Pinpoint the cell where the given text exists, returning its (X, Y) midpoint coordinate. 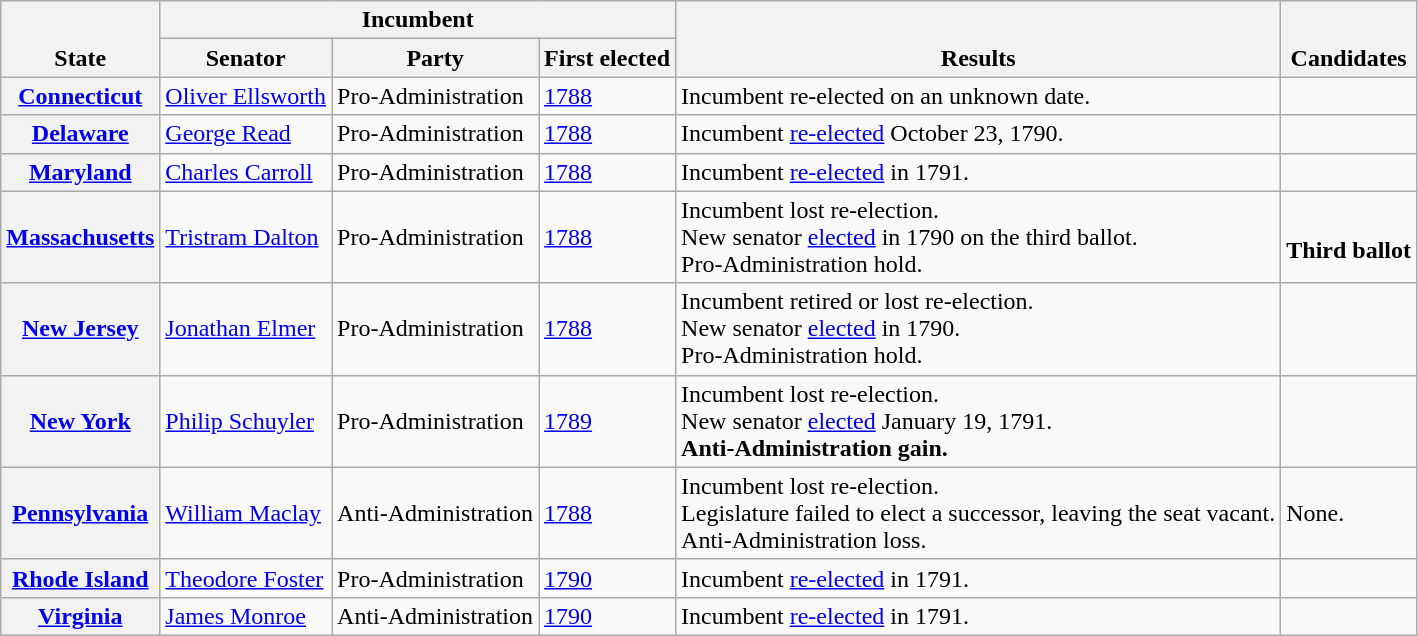
James Monroe (246, 616)
Tristram Dalton (246, 237)
Connecticut (80, 96)
Incumbent lost re-election.New senator elected January 19, 1791.Anti-Administration gain. (978, 421)
Senator (246, 58)
Results (978, 39)
Maryland (80, 172)
Oliver Ellsworth (246, 96)
Rhode Island (80, 578)
Party (436, 58)
Incumbent re-elected on an unknown date. (978, 96)
State (80, 39)
1789 (608, 421)
Philip Schuyler (246, 421)
None. (1349, 513)
Massachusetts (80, 237)
Incumbent lost re-election.Legislature failed to elect a successor, leaving the seat vacant.Anti-Administration loss. (978, 513)
Theodore Foster (246, 578)
New York (80, 421)
Third ballot (1349, 237)
Candidates (1349, 39)
William Maclay (246, 513)
Jonathan Elmer (246, 329)
New Jersey (80, 329)
George Read (246, 134)
Incumbent retired or lost re-election.New senator elected in 1790.Pro-Administration hold. (978, 329)
Virginia (80, 616)
Incumbent (418, 20)
Incumbent re-elected October 23, 1790. (978, 134)
Pennsylvania (80, 513)
First elected (608, 58)
Delaware (80, 134)
Charles Carroll (246, 172)
Incumbent lost re-election.New senator elected in 1790 on the third ballot.Pro-Administration hold. (978, 237)
